Pinpoint the cell where the given text exists, returning its [X, Y] midpoint coordinate. 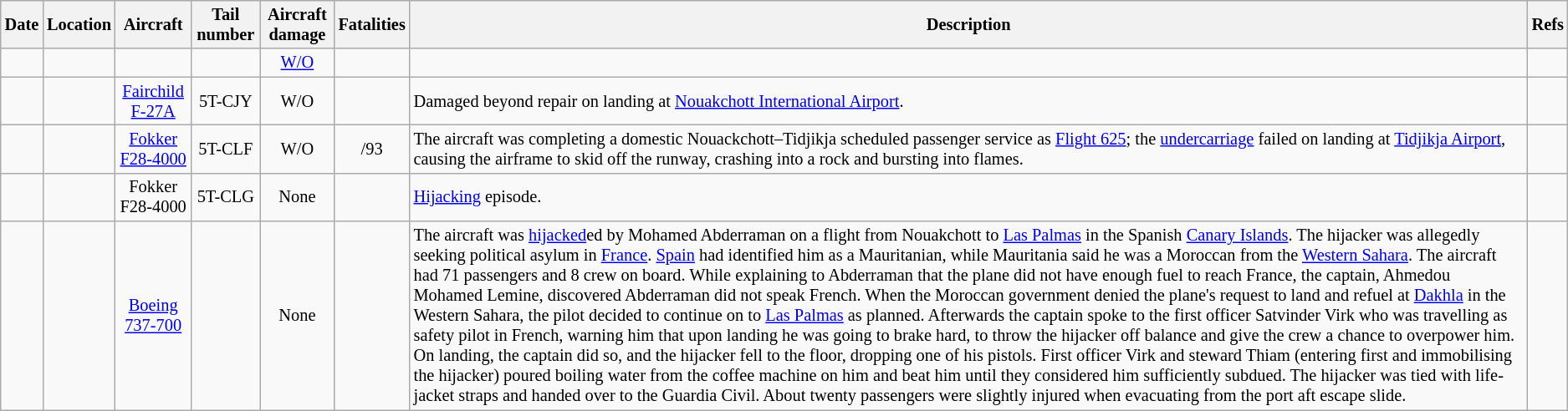
/93 [372, 149]
Fatalities [372, 24]
Fairchild F-27A [154, 101]
5T-CLG [226, 197]
5T-CLF [226, 149]
5T-CJY [226, 101]
Aircraft damage [297, 24]
Boeing 737-700 [154, 316]
Damaged beyond repair on landing at Nouakchott International Airport. [968, 101]
Description [968, 24]
Location [79, 24]
Date [22, 24]
Refs [1548, 24]
Hijacking episode. [968, 197]
Aircraft [154, 24]
Tail number [226, 24]
